Detect which cell encompasses the target text, then output its [X, Y] center coordinate. 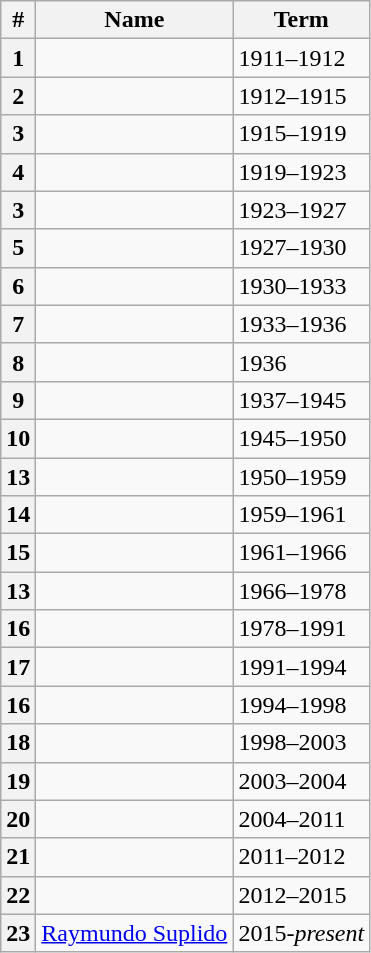
2015-present [302, 933]
23 [18, 933]
1994–1998 [302, 705]
1927–1930 [302, 248]
Term [302, 20]
1937–1945 [302, 400]
Raymundo Suplido [134, 933]
1933–1936 [302, 324]
1930–1933 [302, 286]
6 [18, 286]
1912–1915 [302, 96]
1919–1923 [302, 172]
18 [18, 743]
1 [18, 58]
8 [18, 362]
1966–1978 [302, 591]
1945–1950 [302, 438]
# [18, 20]
9 [18, 400]
10 [18, 438]
1959–1961 [302, 515]
17 [18, 667]
1998–2003 [302, 743]
20 [18, 819]
2003–2004 [302, 781]
2012–2015 [302, 895]
1961–1966 [302, 553]
14 [18, 515]
7 [18, 324]
1923–1927 [302, 210]
19 [18, 781]
Name [134, 20]
22 [18, 895]
1991–1994 [302, 667]
5 [18, 248]
2011–2012 [302, 857]
1978–1991 [302, 629]
21 [18, 857]
1915–1919 [302, 134]
15 [18, 553]
4 [18, 172]
2 [18, 96]
1911–1912 [302, 58]
1950–1959 [302, 477]
2004–2011 [302, 819]
1936 [302, 362]
